Output the [X, Y] coordinate of the center of the cell containing the given text.  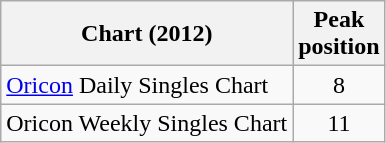
11 [339, 123]
Peakposition [339, 34]
Chart (2012) [147, 34]
Oricon Daily Singles Chart [147, 85]
8 [339, 85]
Oricon Weekly Singles Chart [147, 123]
